Return (X, Y) of the center of cell containing provided text 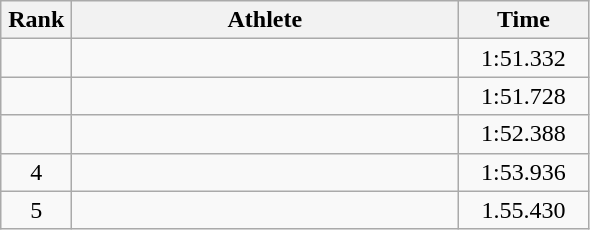
4 (36, 172)
Rank (36, 20)
1:53.936 (524, 172)
1.55.430 (524, 210)
1:52.388 (524, 134)
1:51.332 (524, 58)
Athlete (265, 20)
Time (524, 20)
5 (36, 210)
1:51.728 (524, 96)
